Search for the cell housing the specified text and yield its [X, Y] center coordinate. 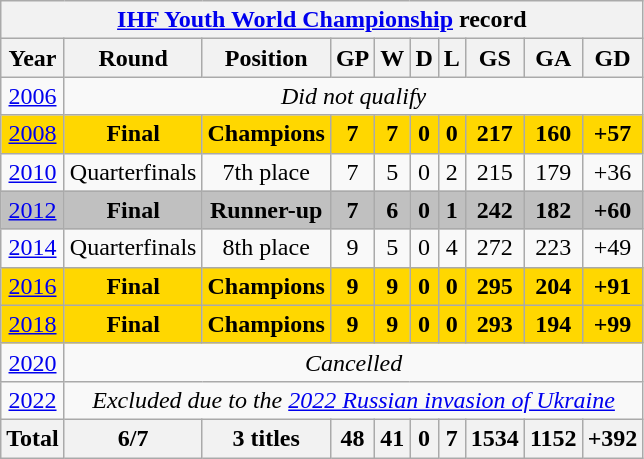
223 [553, 248]
D [424, 58]
Year [33, 58]
2012 [33, 210]
+99 [612, 324]
IHF Youth World Championship record [322, 20]
+36 [612, 172]
Round [133, 58]
215 [494, 172]
+57 [612, 134]
295 [494, 286]
182 [553, 210]
GA [553, 58]
Runner-up [266, 210]
+60 [612, 210]
160 [553, 134]
6 [392, 210]
+91 [612, 286]
8th place [266, 248]
GS [494, 58]
41 [392, 438]
+49 [612, 248]
Total [33, 438]
4 [452, 248]
Position [266, 58]
GP [352, 58]
Did not qualify [354, 96]
1534 [494, 438]
3 titles [266, 438]
+392 [612, 438]
W [392, 58]
217 [494, 134]
L [452, 58]
GD [612, 58]
1152 [553, 438]
2014 [33, 248]
6/7 [133, 438]
2010 [33, 172]
2020 [33, 362]
Cancelled [354, 362]
194 [553, 324]
2022 [33, 400]
1 [452, 210]
293 [494, 324]
48 [352, 438]
242 [494, 210]
Excluded due to the 2022 Russian invasion of Ukraine [354, 400]
179 [553, 172]
204 [553, 286]
2008 [33, 134]
2018 [33, 324]
2016 [33, 286]
2006 [33, 96]
7th place [266, 172]
2 [452, 172]
272 [494, 248]
